Output the [x, y] coordinate of the center of the cell containing the given text.  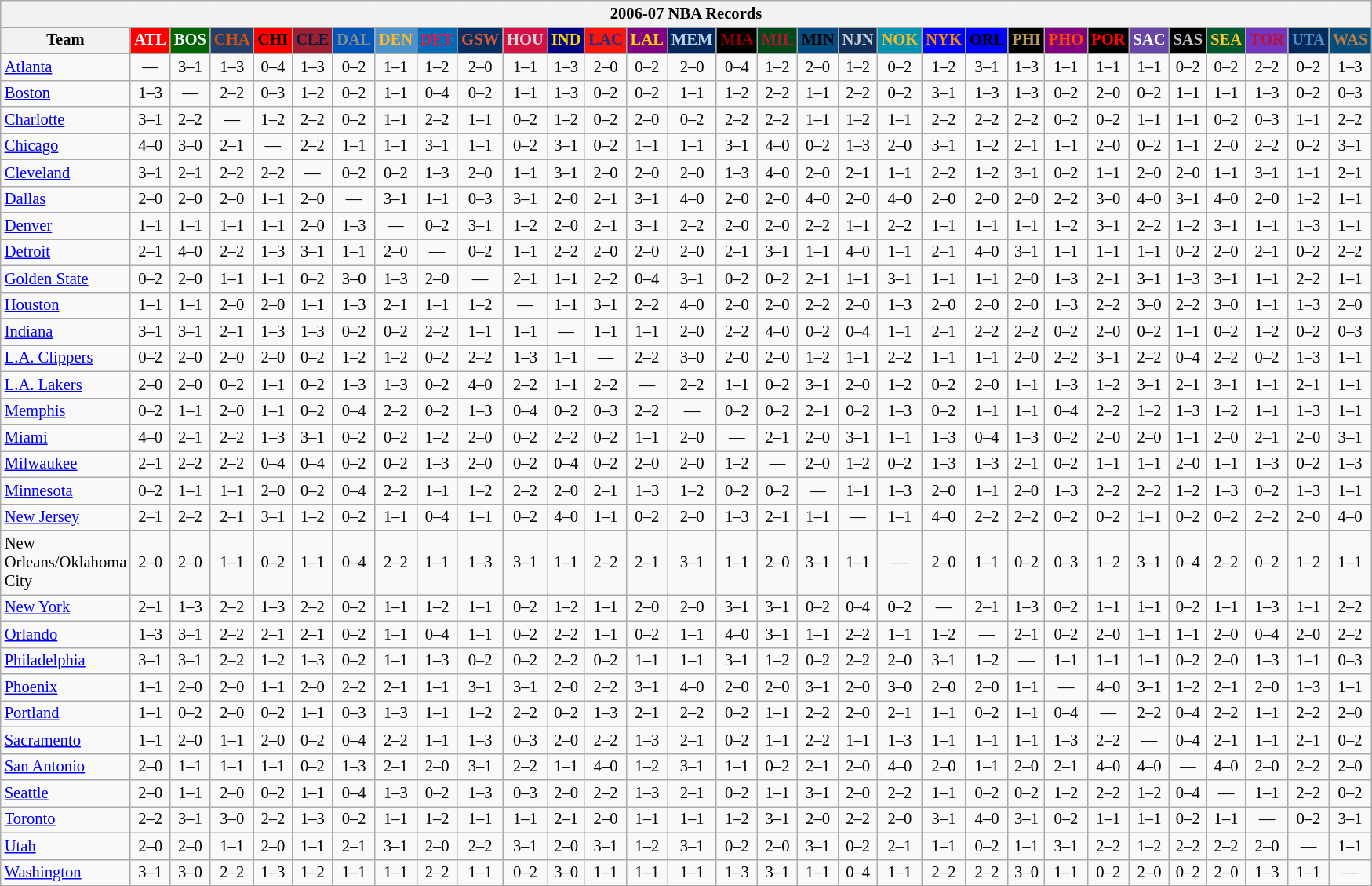
Utah [66, 846]
DET [437, 40]
New Jersey [66, 517]
IND [566, 40]
Toronto [66, 819]
L.A. Clippers [66, 358]
MIL [778, 40]
Seattle [66, 793]
DEN [395, 40]
L.A. Lakers [66, 385]
Cleveland [66, 173]
HOU [526, 40]
WAS [1350, 40]
Miami [66, 437]
DAL [353, 40]
SAC [1148, 40]
Philadelphia [66, 661]
2006-07 NBA Records [686, 13]
NJN [858, 40]
Orlando [66, 634]
CHI [273, 40]
CHA [232, 40]
MIA [737, 40]
New Orleans/Oklahoma City [66, 563]
Washington [66, 873]
LAC [606, 40]
PHI [1026, 40]
BOS [190, 40]
Memphis [66, 411]
NOK [901, 40]
POR [1108, 40]
Chicago [66, 146]
Phoenix [66, 687]
ORL [987, 40]
Milwaukee [66, 464]
Portland [66, 713]
Denver [66, 225]
New York [66, 607]
UTA [1308, 40]
Boston [66, 93]
MEM [692, 40]
LAL [647, 40]
Houston [66, 305]
SEA [1226, 40]
CLE [312, 40]
Indiana [66, 332]
Golden State [66, 279]
NYK [944, 40]
Atlanta [66, 67]
MIN [818, 40]
GSW [480, 40]
SAS [1188, 40]
PHO [1066, 40]
Dallas [66, 199]
ATL [151, 40]
Minnesota [66, 490]
TOR [1267, 40]
San Antonio [66, 767]
Detroit [66, 252]
Team [66, 40]
Charlotte [66, 120]
Sacramento [66, 740]
